Return the (X, Y) coordinate for the center point of the cell that contains the specified text.  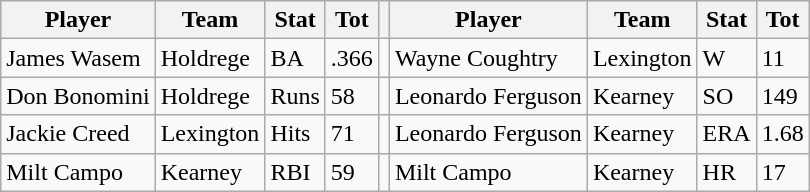
58 (352, 96)
.366 (352, 58)
RBI (295, 172)
Jackie Creed (78, 134)
17 (782, 172)
149 (782, 96)
BA (295, 58)
James Wasem (78, 58)
ERA (726, 134)
1.68 (782, 134)
HR (726, 172)
SO (726, 96)
W (726, 58)
Don Bonomini (78, 96)
Runs (295, 96)
59 (352, 172)
Wayne Coughtry (488, 58)
Hits (295, 134)
11 (782, 58)
71 (352, 134)
